Search for the cell housing the specified text and yield its [x, y] center coordinate. 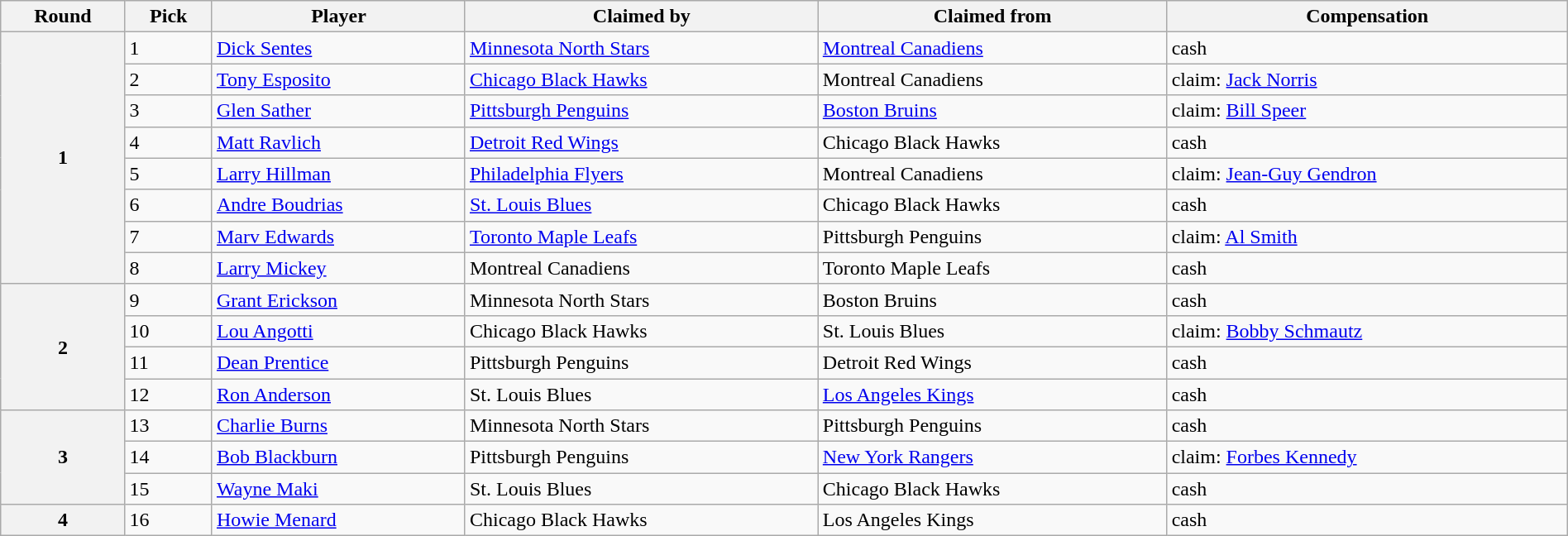
15 [169, 489]
Claimed by [642, 17]
claim: Forbes Kennedy [1367, 457]
Larry Mickey [338, 268]
Andre Boudrias [338, 205]
Marv Edwards [338, 237]
Round [63, 17]
claim: Jack Norris [1367, 79]
New York Rangers [992, 457]
Tony Esposito [338, 79]
6 [169, 205]
13 [169, 426]
Player [338, 17]
7 [169, 237]
Bob Blackburn [338, 457]
Philadelphia Flyers [642, 174]
9 [169, 299]
12 [169, 395]
Lou Angotti [338, 331]
claim: Al Smith [1367, 237]
Howie Menard [338, 520]
claim: Bill Speer [1367, 111]
Compensation [1367, 17]
10 [169, 331]
5 [169, 174]
16 [169, 520]
Larry Hillman [338, 174]
Pick [169, 17]
Grant Erickson [338, 299]
11 [169, 362]
Glen Sather [338, 111]
claim: Bobby Schmautz [1367, 331]
Dean Prentice [338, 362]
Matt Ravlich [338, 142]
claim: Jean-Guy Gendron [1367, 174]
Claimed from [992, 17]
Charlie Burns [338, 426]
Ron Anderson [338, 395]
14 [169, 457]
Dick Sentes [338, 48]
8 [169, 268]
Wayne Maki [338, 489]
